Identify which cell holds the provided text, then report its [x, y] central coordinate. 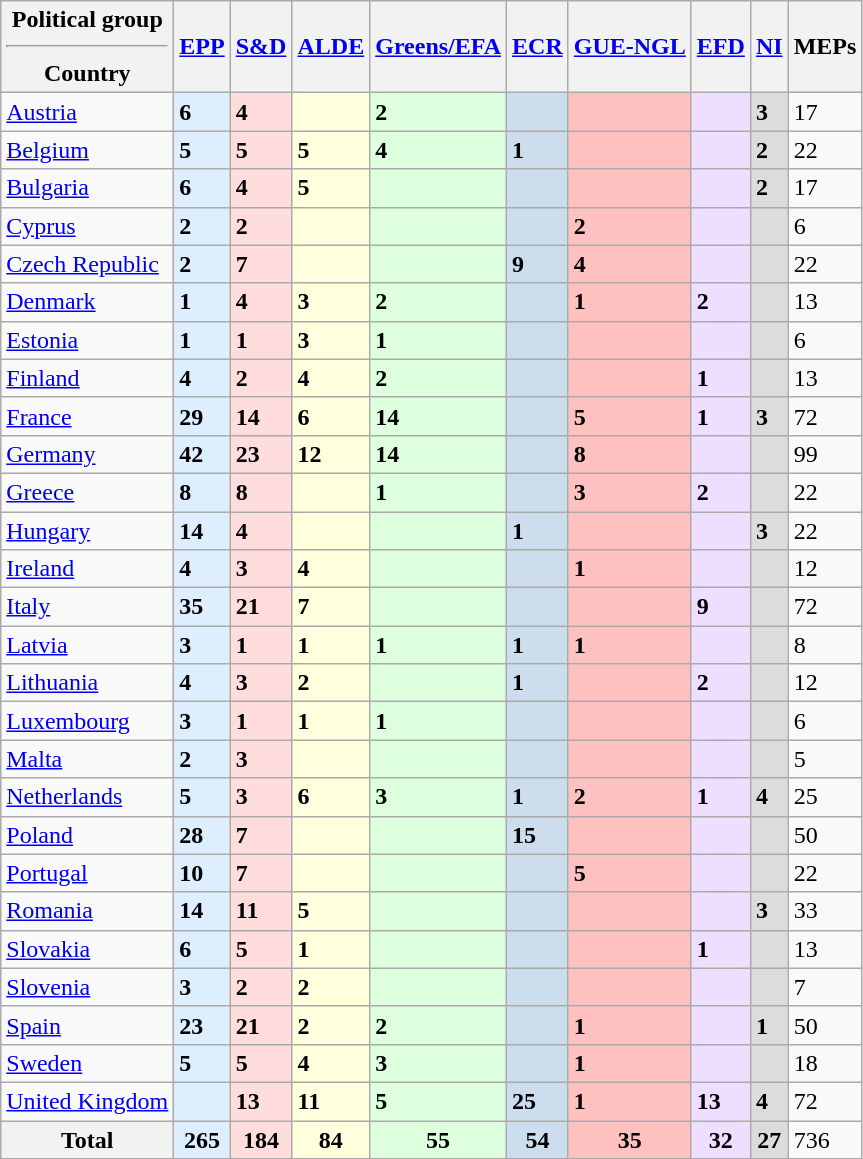
Spain [88, 1025]
EPP [202, 47]
29 [202, 416]
Portugal [88, 873]
55 [438, 1139]
Bulgaria [88, 188]
Germany [88, 454]
Netherlands [88, 797]
Romania [88, 911]
ECR [538, 47]
GUE-NGL [630, 47]
Malta [88, 759]
United Kingdom [88, 1101]
France [88, 416]
Austria [88, 112]
Italy [88, 607]
Latvia [88, 645]
EFD [720, 47]
Ireland [88, 569]
MEPs [825, 47]
Greece [88, 492]
10 [202, 873]
Sweden [88, 1063]
Poland [88, 835]
184 [261, 1139]
Slovenia [88, 987]
99 [825, 454]
265 [202, 1139]
Lithuania [88, 683]
Estonia [88, 340]
33 [825, 911]
Luxembourg [88, 721]
32 [720, 1139]
54 [538, 1139]
27 [769, 1139]
Belgium [88, 150]
15 [538, 835]
28 [202, 835]
Hungary [88, 531]
18 [825, 1063]
Greens/EFA [438, 47]
736 [825, 1139]
Slovakia [88, 949]
Cyprus [88, 226]
ALDE [331, 47]
Denmark [88, 302]
Czech Republic [88, 264]
S&D [261, 47]
Political groupCountry [88, 47]
84 [331, 1139]
Total [88, 1139]
Finland [88, 378]
42 [202, 454]
NI [769, 47]
